For the text-containing cell, return its midpoint in [x, y] coordinate format. 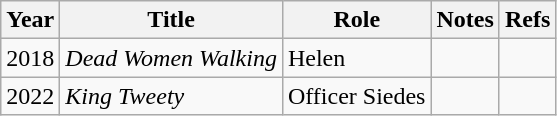
Notes [465, 20]
Title [172, 20]
King Tweety [172, 96]
Dead Women Walking [172, 58]
Refs [527, 20]
2018 [30, 58]
Officer Siedes [356, 96]
2022 [30, 96]
Role [356, 20]
Year [30, 20]
Helen [356, 58]
